Pinpoint the cell where the given text exists, returning its [X, Y] midpoint coordinate. 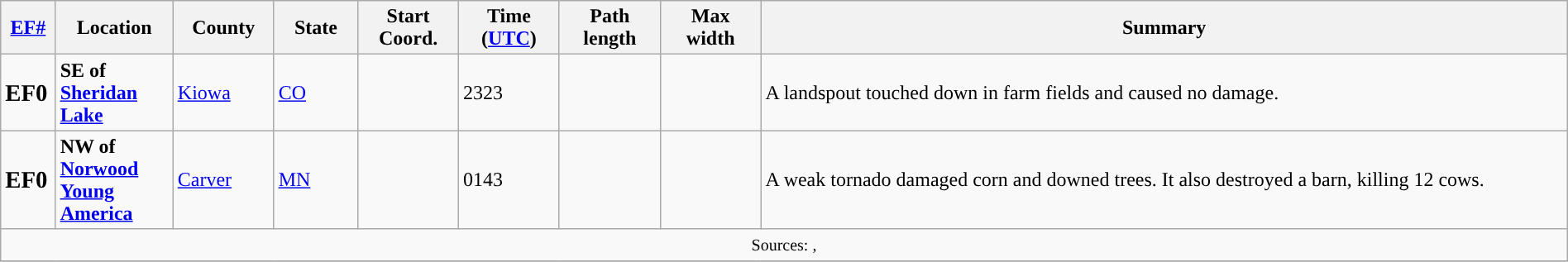
Location [114, 28]
State [316, 28]
NW of Norwood Young America [114, 180]
County [223, 28]
Carver [223, 180]
2323 [509, 93]
Kiowa [223, 93]
Start Coord. [409, 28]
A weak tornado damaged corn and downed trees. It also destroyed a barn, killing 12 cows. [1164, 180]
0143 [509, 180]
Sources: , [784, 245]
MN [316, 180]
SE of Sheridan Lake [114, 93]
Max width [710, 28]
Summary [1164, 28]
A landspout touched down in farm fields and caused no damage. [1164, 93]
CO [316, 93]
Time (UTC) [509, 28]
Path length [610, 28]
EF# [28, 28]
